For the text-containing cell, return its midpoint in (x, y) coordinate format. 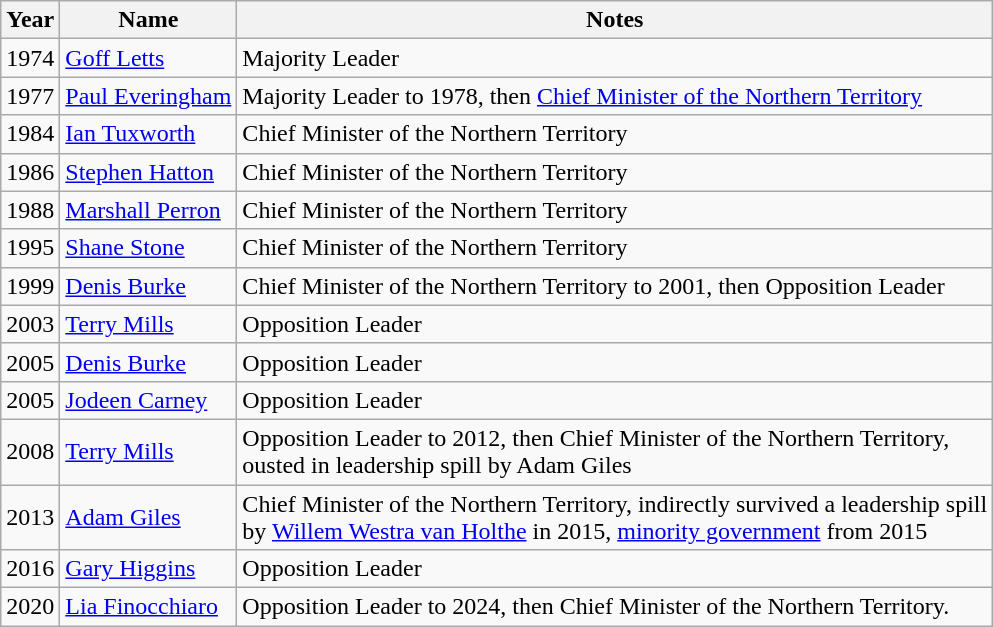
Name (148, 20)
1995 (30, 248)
Stephen Hatton (148, 172)
1974 (30, 58)
Opposition Leader to 2024, then Chief Minister of the Northern Territory. (615, 607)
Opposition Leader to 2012, then Chief Minister of the Northern Territory,ousted in leadership spill by Adam Giles (615, 452)
Majority Leader to 1978, then Chief Minister of the Northern Territory (615, 96)
2008 (30, 452)
2016 (30, 569)
1984 (30, 134)
Notes (615, 20)
Adam Giles (148, 516)
1988 (30, 210)
Jodeen Carney (148, 400)
Paul Everingham (148, 96)
Shane Stone (148, 248)
Year (30, 20)
Chief Minister of the Northern Territory, indirectly survived a leadership spillby Willem Westra van Holthe in 2015, minority government from 2015 (615, 516)
1977 (30, 96)
1999 (30, 286)
Chief Minister of the Northern Territory to 2001, then Opposition Leader (615, 286)
2020 (30, 607)
Gary Higgins (148, 569)
Marshall Perron (148, 210)
Goff Letts (148, 58)
Majority Leader (615, 58)
Lia Finocchiaro (148, 607)
1986 (30, 172)
Ian Tuxworth (148, 134)
2003 (30, 324)
2013 (30, 516)
